Return the [X, Y] coordinate for the center point of the cell that contains the specified text.  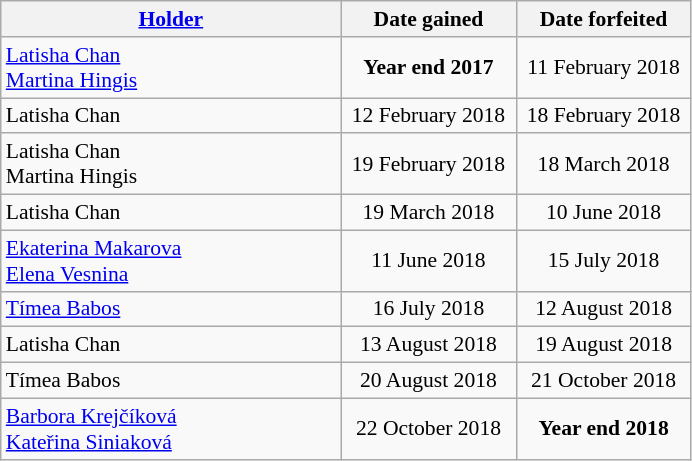
19 February 2018 [428, 164]
22 October 2018 [428, 428]
20 August 2018 [428, 381]
18 February 2018 [604, 116]
19 August 2018 [604, 345]
Year end 2017 [428, 68]
12 February 2018 [428, 116]
Barbora Krejčíková Kateřina Siniaková [171, 428]
Date forfeited [604, 19]
Date gained [428, 19]
11 June 2018 [428, 260]
Year end 2018 [604, 428]
19 March 2018 [428, 213]
Ekaterina Makarova Elena Vesnina [171, 260]
15 July 2018 [604, 260]
21 October 2018 [604, 381]
10 June 2018 [604, 213]
16 July 2018 [428, 309]
12 August 2018 [604, 309]
18 March 2018 [604, 164]
13 August 2018 [428, 345]
Holder [171, 19]
11 February 2018 [604, 68]
